Extract the [x, y] coordinate from the center of the cell holding the provided text.  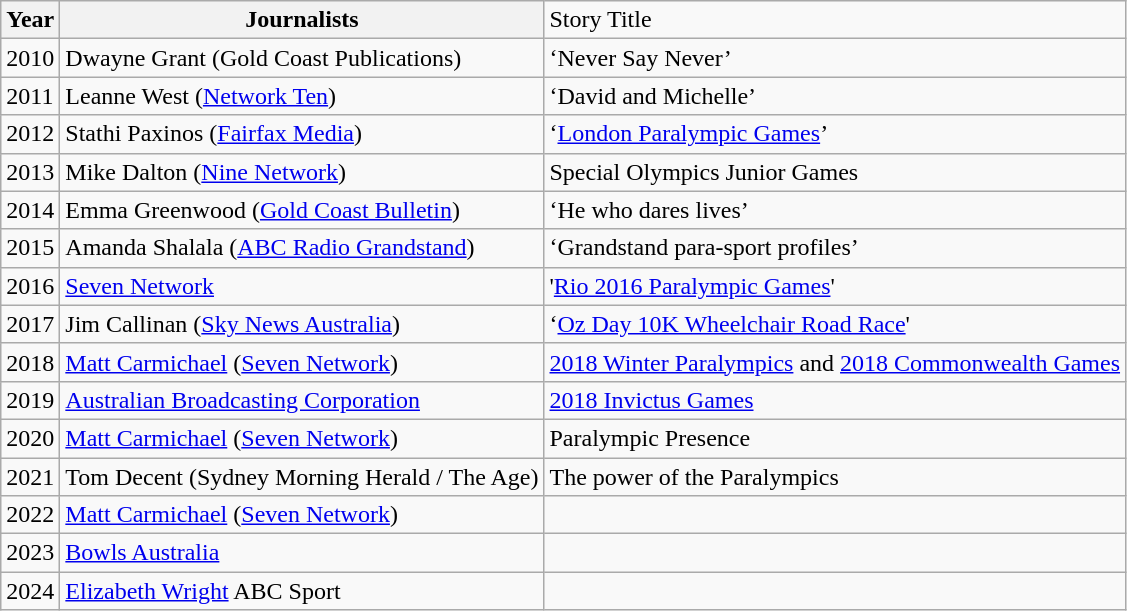
2012 [30, 134]
2014 [30, 210]
Story Title [835, 20]
2020 [30, 438]
Stathi Paxinos (Fairfax Media) [302, 134]
2013 [30, 172]
2023 [30, 553]
2022 [30, 515]
Emma Greenwood (Gold Coast Bulletin) [302, 210]
Elizabeth Wright ABC Sport [302, 591]
Special Olympics Junior Games [835, 172]
Year [30, 20]
‘David and Michelle’ [835, 96]
Jim Callinan (Sky News Australia) [302, 324]
2018 [30, 362]
Journalists [302, 20]
2024 [30, 591]
2019 [30, 400]
‘London Paralympic Games’ [835, 134]
2017 [30, 324]
2011 [30, 96]
2018 Invictus Games [835, 400]
The power of the Paralympics [835, 477]
Dwayne Grant (Gold Coast Publications) [302, 58]
‘Never Say Never’ [835, 58]
Seven Network [302, 286]
‘Grandstand para-sport profiles’ [835, 248]
‘He who dares lives’ [835, 210]
2016 [30, 286]
Tom Decent (Sydney Morning Herald / The Age) [302, 477]
Leanne West (Network Ten) [302, 96]
2021 [30, 477]
Bowls Australia [302, 553]
2015 [30, 248]
Paralympic Presence [835, 438]
2018 Winter Paralympics and 2018 Commonwealth Games [835, 362]
Mike Dalton (Nine Network) [302, 172]
Australian Broadcasting Corporation [302, 400]
'Rio 2016 Paralympic Games' [835, 286]
Amanda Shalala (ABC Radio Grandstand) [302, 248]
2010 [30, 58]
‘Oz Day 10K Wheelchair Road Race' [835, 324]
